Output the [x, y] coordinate of the center of the cell containing the given text.  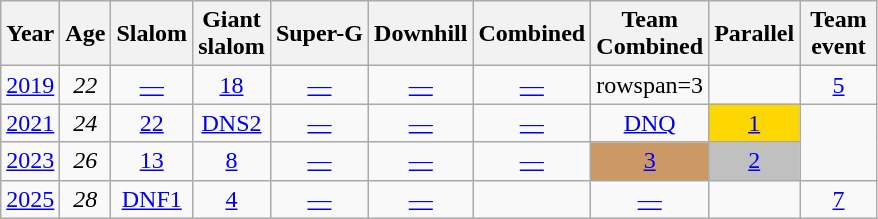
rowspan=3 [650, 85]
Parallel [754, 34]
18 [232, 85]
8 [232, 161]
4 [232, 199]
Downhill [421, 34]
Super-G [319, 34]
26 [86, 161]
3 [650, 161]
DNQ [650, 123]
Giantslalom [232, 34]
24 [86, 123]
2023 [30, 161]
Age [86, 34]
5 [839, 85]
2025 [30, 199]
DNF1 [152, 199]
Year [30, 34]
2021 [30, 123]
28 [86, 199]
2 [754, 161]
2019 [30, 85]
13 [152, 161]
7 [839, 199]
Combined [532, 34]
1 [754, 123]
TeamCombined [650, 34]
Slalom [152, 34]
DNS2 [232, 123]
Team event [839, 34]
